From the cell containing the given text, extract its center point as (X, Y) coordinate. 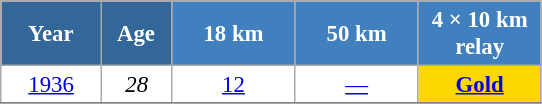
12 (234, 85)
50 km (356, 34)
Age (136, 34)
Gold (480, 85)
4 × 10 km relay (480, 34)
Year (52, 34)
18 km (234, 34)
— (356, 85)
28 (136, 85)
1936 (52, 85)
